Capture the cell that displays the provided text and extract its (x, y) central coordinate. 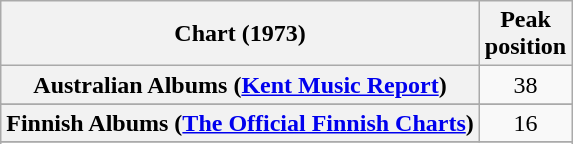
Australian Albums (Kent Music Report) (240, 85)
Chart (1973) (240, 34)
Peakposition (525, 34)
16 (525, 123)
Finnish Albums (The Official Finnish Charts) (240, 123)
38 (525, 85)
